Identify which cell holds the provided text, then report its (X, Y) central coordinate. 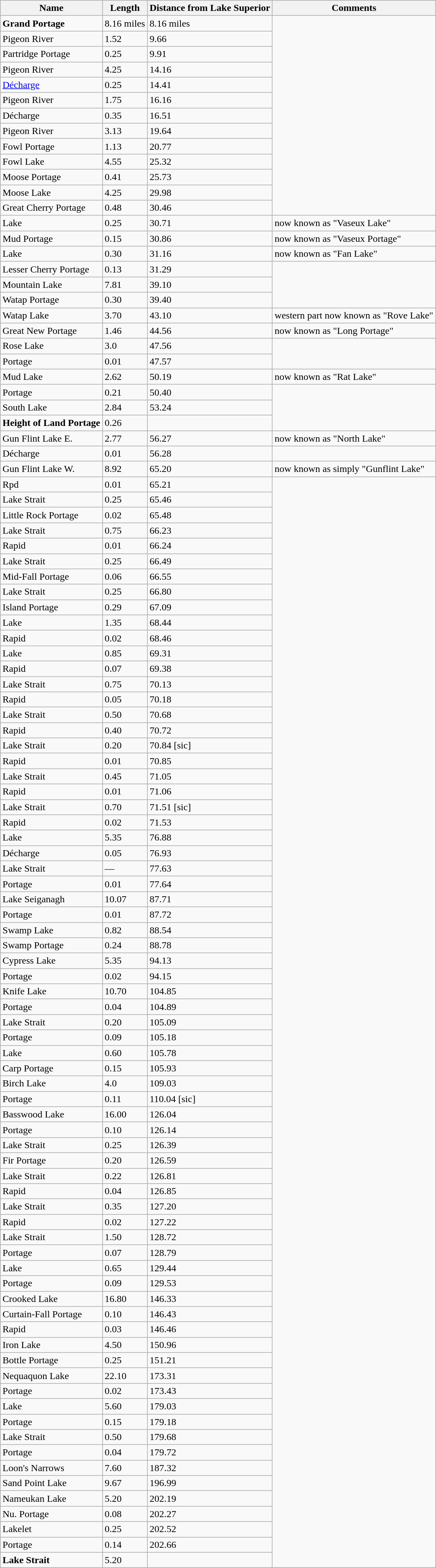
0.82 (125, 930)
150.96 (210, 1345)
50.40 (210, 392)
0.21 (125, 392)
202.52 (210, 1529)
16.51 (210, 115)
16.16 (210, 100)
10.07 (125, 899)
67.09 (210, 607)
39.10 (210, 285)
0.03 (125, 1329)
22.10 (125, 1375)
65.48 (210, 515)
Rpd (52, 484)
128.72 (210, 1237)
1.75 (125, 100)
0.40 (125, 730)
56.28 (210, 454)
8.92 (125, 469)
71.51 [sic] (210, 807)
Watap Portage (52, 300)
1.13 (125, 146)
Mud Portage (52, 239)
Knife Lake (52, 992)
66.55 (210, 576)
0.26 (125, 423)
105.09 (210, 1022)
10.70 (125, 992)
127.22 (210, 1222)
126.59 (210, 1160)
70.84 [sic] (210, 746)
69.31 (210, 653)
66.23 (210, 530)
4.0 (125, 1084)
109.03 (210, 1084)
Great New Portage (52, 331)
25.73 (210, 177)
66.24 (210, 546)
Curtain-Fall Portage (52, 1314)
71.53 (210, 822)
1.50 (125, 1237)
0.29 (125, 607)
3.0 (125, 346)
Watap Lake (52, 315)
Height of Land Portage (52, 423)
9.91 (210, 54)
7.60 (125, 1468)
0.41 (125, 177)
Carp Portage (52, 1068)
Partridge Portage (52, 54)
69.38 (210, 669)
16.80 (125, 1299)
Nameukan Lake (52, 1499)
66.49 (210, 561)
47.57 (210, 361)
0.60 (125, 1053)
Mid-Fall Portage (52, 576)
50.19 (210, 377)
14.41 (210, 85)
— (125, 868)
Bottle Portage (52, 1360)
Lake Seiganagh (52, 899)
87.72 (210, 914)
76.93 (210, 853)
70.68 (210, 715)
now known as "Long Portage" (354, 331)
30.46 (210, 208)
Gun Flint Lake W. (52, 469)
now known as "North Lake" (354, 438)
now known as simply "Gunflint Lake" (354, 469)
77.64 (210, 884)
179.03 (210, 1406)
65.46 (210, 500)
Great Cherry Portage (52, 208)
Sand Point Lake (52, 1483)
179.18 (210, 1421)
Name (52, 8)
Island Portage (52, 607)
71.06 (210, 792)
65.20 (210, 469)
126.04 (210, 1114)
146.33 (210, 1299)
77.63 (210, 868)
Nu. Portage (52, 1514)
68.46 (210, 638)
53.24 (210, 407)
94.13 (210, 961)
Lakelet (52, 1529)
Moose Portage (52, 177)
Birch Lake (52, 1084)
110.04 [sic] (210, 1099)
19.64 (210, 131)
129.53 (210, 1283)
Fir Portage (52, 1160)
30.86 (210, 239)
146.46 (210, 1329)
0.65 (125, 1268)
Grand Portage (52, 23)
196.99 (210, 1483)
7.81 (125, 285)
179.68 (210, 1437)
Lesser Cherry Portage (52, 269)
0.48 (125, 208)
Basswood Lake (52, 1114)
now known as "Fan Lake" (354, 254)
now known as "Rat Lake" (354, 377)
2.77 (125, 438)
3.13 (125, 131)
Mud Lake (52, 377)
2.84 (125, 407)
29.98 (210, 193)
Little Rock Portage (52, 515)
0.70 (125, 807)
47.56 (210, 346)
126.81 (210, 1176)
Cypress Lake (52, 961)
2.62 (125, 377)
1.46 (125, 331)
66.80 (210, 592)
5.60 (125, 1406)
30.71 (210, 223)
3.70 (125, 315)
Comments (354, 8)
25.32 (210, 161)
Nequaquon Lake (52, 1375)
70.85 (210, 761)
0.11 (125, 1099)
now known as "Vaseux Portage" (354, 239)
129.44 (210, 1268)
173.31 (210, 1375)
105.93 (210, 1068)
Loon's Narrows (52, 1468)
128.79 (210, 1253)
126.85 (210, 1191)
70.18 (210, 700)
127.20 (210, 1207)
56.27 (210, 438)
94.15 (210, 976)
0.06 (125, 576)
1.52 (125, 39)
88.54 (210, 930)
39.40 (210, 300)
Rose Lake (52, 346)
0.85 (125, 653)
0.24 (125, 945)
16.00 (125, 1114)
104.89 (210, 1007)
31.29 (210, 269)
43.10 (210, 315)
105.78 (210, 1053)
Gun Flint Lake E. (52, 438)
87.71 (210, 899)
0.08 (125, 1514)
68.44 (210, 623)
4.50 (125, 1345)
9.66 (210, 39)
173.43 (210, 1391)
126.39 (210, 1145)
Crooked Lake (52, 1299)
20.77 (210, 146)
65.21 (210, 484)
9.67 (125, 1483)
Moose Lake (52, 193)
179.72 (210, 1453)
70.72 (210, 730)
Fowl Portage (52, 146)
31.16 (210, 254)
14.16 (210, 69)
70.13 (210, 684)
105.18 (210, 1038)
Distance from Lake Superior (210, 8)
western part now known as "Rove Lake" (354, 315)
Swamp Lake (52, 930)
71.05 (210, 776)
Length (125, 8)
Iron Lake (52, 1345)
0.14 (125, 1545)
76.88 (210, 838)
4.55 (125, 161)
South Lake (52, 407)
0.13 (125, 269)
0.45 (125, 776)
Fowl Lake (52, 161)
202.27 (210, 1514)
Swamp Portage (52, 945)
104.85 (210, 992)
1.35 (125, 623)
151.21 (210, 1360)
146.43 (210, 1314)
now known as "Vaseux Lake" (354, 223)
202.19 (210, 1499)
Mountain Lake (52, 285)
187.32 (210, 1468)
0.22 (125, 1176)
202.66 (210, 1545)
126.14 (210, 1130)
88.78 (210, 945)
44.56 (210, 331)
